Extract the (X, Y) coordinate from the center of the cell holding the provided text.  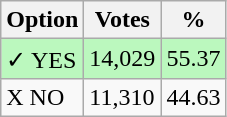
55.37 (194, 59)
14,029 (122, 59)
11,310 (122, 97)
X NO (42, 97)
44.63 (194, 97)
Option (42, 20)
✓ YES (42, 59)
Votes (122, 20)
% (194, 20)
